Locate the cell with the specified text and output its [X, Y] center coordinate. 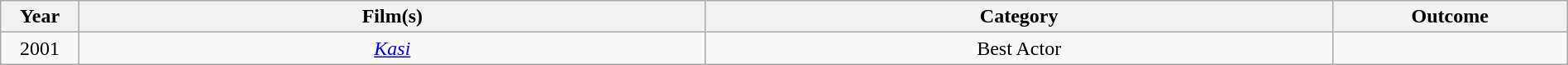
Best Actor [1019, 48]
Kasi [392, 48]
Category [1019, 17]
Year [40, 17]
Outcome [1450, 17]
2001 [40, 48]
Film(s) [392, 17]
